Find where the given text appears and provide that cell's center as [X, Y] coordinate. 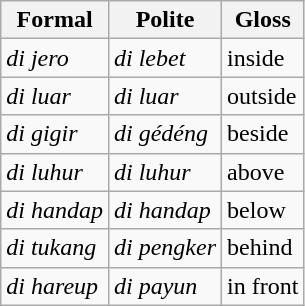
Formal [55, 20]
above [263, 172]
Polite [164, 20]
di gigir [55, 134]
di tukang [55, 248]
inside [263, 58]
below [263, 210]
di payun [164, 286]
di gédéng [164, 134]
di lebet [164, 58]
beside [263, 134]
di jero [55, 58]
behind [263, 248]
Gloss [263, 20]
in front [263, 286]
outside [263, 96]
di pengker [164, 248]
di hareup [55, 286]
